Extract the [X, Y] coordinate from the center of the cell holding the provided text.  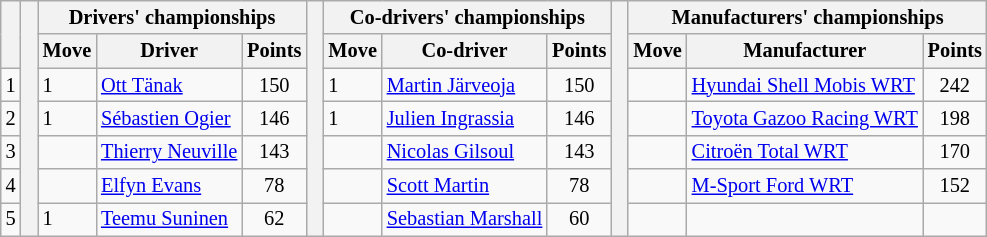
Scott Martin [464, 186]
Nicolas Gilsoul [464, 152]
Manufacturer [805, 51]
4 [11, 186]
60 [579, 219]
Citroën Total WRT [805, 152]
198 [955, 118]
152 [955, 186]
Co-driver [464, 51]
Elfyn Evans [169, 186]
62 [274, 219]
Driver [169, 51]
242 [955, 85]
Drivers' championships [172, 17]
Teemu Suninen [169, 219]
Manufacturers' championships [807, 17]
M-Sport Ford WRT [805, 186]
Julien Ingrassia [464, 118]
170 [955, 152]
Ott Tänak [169, 85]
Sebastian Marshall [464, 219]
Toyota Gazoo Racing WRT [805, 118]
Thierry Neuville [169, 152]
2 [11, 118]
Martin Järveoja [464, 85]
5 [11, 219]
Sébastien Ogier [169, 118]
Co-drivers' championships [467, 17]
3 [11, 152]
Hyundai Shell Mobis WRT [805, 85]
